From the cell containing the given text, extract its center point as [x, y] coordinate. 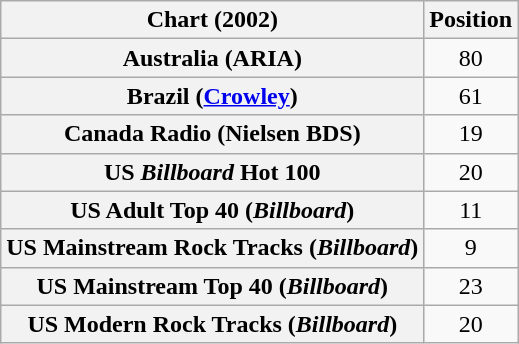
Australia (ARIA) [212, 58]
US Mainstream Rock Tracks (Billboard) [212, 248]
US Adult Top 40 (Billboard) [212, 210]
61 [471, 96]
19 [471, 134]
US Mainstream Top 40 (Billboard) [212, 286]
Chart (2002) [212, 20]
US Billboard Hot 100 [212, 172]
Brazil (Crowley) [212, 96]
9 [471, 248]
Canada Radio (Nielsen BDS) [212, 134]
Position [471, 20]
US Modern Rock Tracks (Billboard) [212, 324]
80 [471, 58]
11 [471, 210]
23 [471, 286]
